Search for the cell housing the specified text and yield its (x, y) center coordinate. 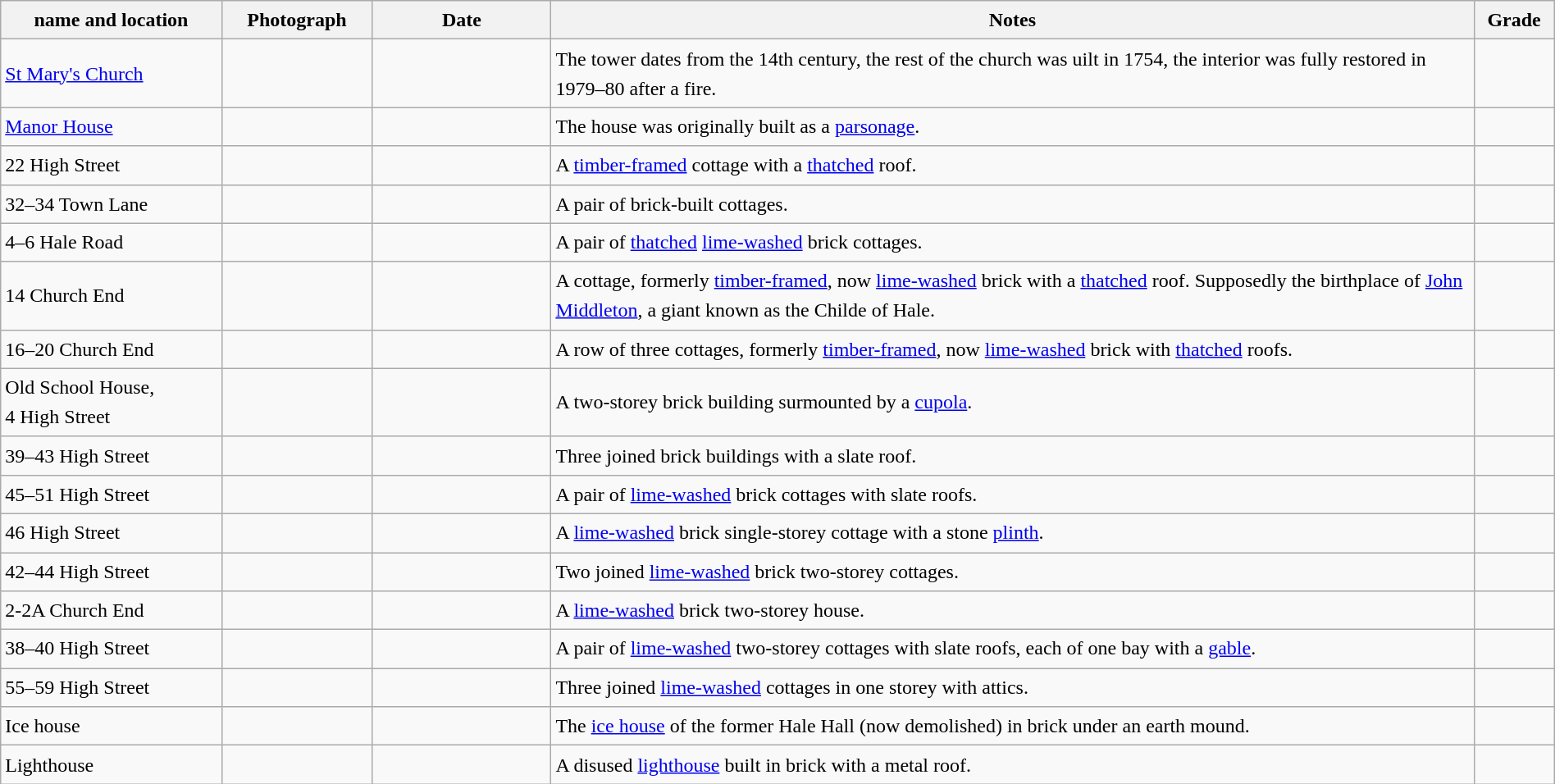
42–44 High Street (112, 572)
A row of three cottages, formerly timber-framed, now lime-washed brick with thatched roofs. (1012, 349)
The house was originally built as a parsonage. (1012, 126)
A pair of brick-built cottages. (1012, 203)
55–59 High Street (112, 687)
Old School House,4 High Street (112, 402)
Ice house (112, 727)
Three joined lime-washed cottages in one storey with attics. (1012, 687)
Date (462, 20)
name and location (112, 20)
32–34 Town Lane (112, 203)
Three joined brick buildings with a slate roof. (1012, 456)
Grade (1514, 20)
Photograph (297, 20)
14 Church End (112, 295)
St Mary's Church (112, 74)
16–20 Church End (112, 349)
A two-storey brick building surmounted by a cupola. (1012, 402)
Manor House (112, 126)
A lime-washed brick two-storey house. (1012, 610)
2-2A Church End (112, 610)
The ice house of the former Hale Hall (now demolished) in brick under an earth mound. (1012, 727)
45–51 High Street (112, 494)
4–6 Hale Road (112, 243)
39–43 High Street (112, 456)
A pair of lime-washed two-storey cottages with slate roofs, each of one bay with a gable. (1012, 650)
Lighthouse (112, 764)
The tower dates from the 14th century, the rest of the church was uilt in 1754, the interior was fully restored in 1979–80 after a fire. (1012, 74)
A pair of thatched lime-washed brick cottages. (1012, 243)
38–40 High Street (112, 650)
A lime-washed brick single-storey cottage with a stone plinth. (1012, 533)
A disused lighthouse built in brick with a metal roof. (1012, 764)
Notes (1012, 20)
22 High Street (112, 166)
46 High Street (112, 533)
A timber-framed cottage with a thatched roof. (1012, 166)
Two joined lime-washed brick two-storey cottages. (1012, 572)
A pair of lime-washed brick cottages with slate roofs. (1012, 494)
